Output the [x, y] coordinate of the center of the cell containing the given text.  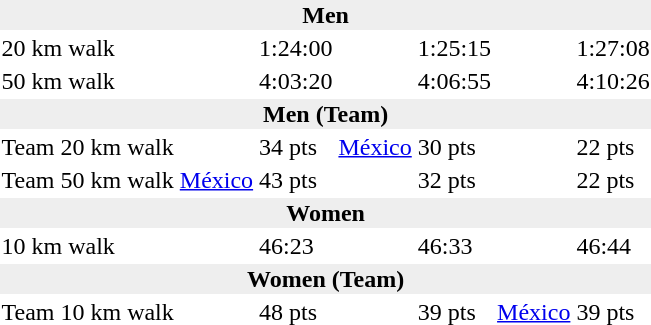
32 pts [454, 180]
Women [326, 213]
4:06:55 [454, 81]
1:24:00 [296, 48]
46:23 [296, 246]
1:25:15 [454, 48]
1:27:08 [613, 48]
30 pts [454, 147]
34 pts [296, 147]
4:10:26 [613, 81]
43 pts [296, 180]
Team 20 km walk [88, 147]
46:44 [613, 246]
46:33 [454, 246]
Men (Team) [326, 114]
Team 50 km walk [88, 180]
Women (Team) [326, 279]
20 km walk [88, 48]
4:03:20 [296, 81]
10 km walk [88, 246]
Men [326, 15]
50 km walk [88, 81]
